Capture the cell that displays the provided text and extract its [X, Y] central coordinate. 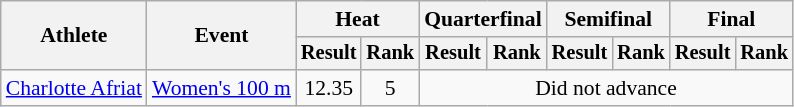
Charlotte Afriat [74, 88]
Semifinal [608, 19]
Did not advance [606, 88]
5 [390, 88]
Athlete [74, 36]
Women's 100 m [222, 88]
Quarterfinal [483, 19]
12.35 [329, 88]
Event [222, 36]
Final [732, 19]
Heat [358, 19]
